Locate the cell with the specified text and output its [x, y] center coordinate. 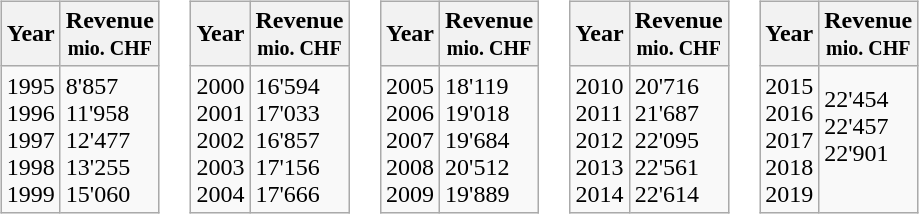
20152016201720182019 [790, 139]
18'11919'01819'68420'51219'889 [490, 139]
8'85711'95812'47713'25515'060 [110, 139]
20002001200220032004 [220, 139]
20102011201220132014 [600, 139]
19951996199719981999 [30, 139]
22'45422'45722'901 [868, 139]
16'59417'03316'85717'15617'666 [300, 139]
20'71621'68722'09522'56122'614 [678, 139]
20052006200720082009 [410, 139]
